Return the (X, Y) coordinate for the center point of the cell that contains the specified text.  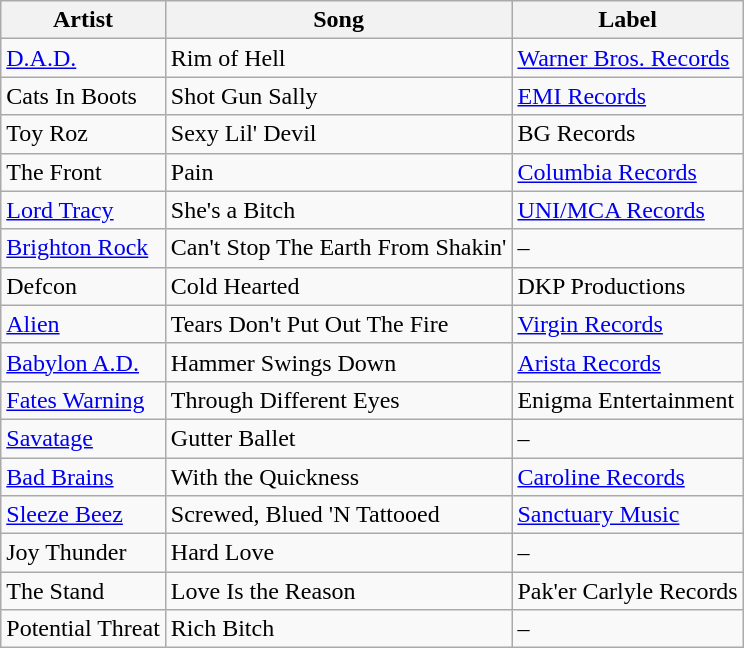
Cats In Boots (84, 96)
Bad Brains (84, 477)
Tears Don't Put Out The Fire (338, 324)
Song (338, 20)
Pain (338, 172)
EMI Records (628, 96)
Toy Roz (84, 134)
Pak'er Carlyle Records (628, 591)
Columbia Records (628, 172)
Defcon (84, 286)
Rich Bitch (338, 629)
Screwed, Blued 'N Tattooed (338, 515)
Arista Records (628, 362)
Potential Threat (84, 629)
Artist (84, 20)
Sanctuary Music (628, 515)
Joy Thunder (84, 553)
UNI/MCA Records (628, 210)
Love Is the Reason (338, 591)
Brighton Rock (84, 248)
Shot Gun Sally (338, 96)
DKP Productions (628, 286)
With the Quickness (338, 477)
Caroline Records (628, 477)
The Stand (84, 591)
Rim of Hell (338, 58)
Label (628, 20)
Sleeze Beez (84, 515)
Hard Love (338, 553)
Alien (84, 324)
Warner Bros. Records (628, 58)
Sexy Lil' Devil (338, 134)
Enigma Entertainment (628, 400)
The Front (84, 172)
She's a Bitch (338, 210)
Fates Warning (84, 400)
Lord Tracy (84, 210)
D.A.D. (84, 58)
Babylon A.D. (84, 362)
Through Different Eyes (338, 400)
Savatage (84, 438)
BG Records (628, 134)
Virgin Records (628, 324)
Hammer Swings Down (338, 362)
Cold Hearted (338, 286)
Can't Stop The Earth From Shakin' (338, 248)
Gutter Ballet (338, 438)
